Output the (x, y) coordinate of the center of the cell containing the given text.  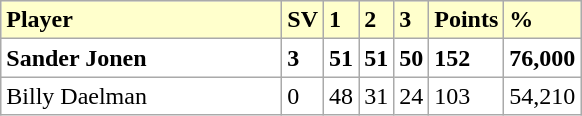
54,210 (542, 96)
2 (376, 20)
Sander Jonen (142, 58)
1 (342, 20)
0 (303, 96)
50 (412, 58)
24 (412, 96)
48 (342, 96)
103 (466, 96)
SV (303, 20)
Billy Daelman (142, 96)
31 (376, 96)
76,000 (542, 58)
Points (466, 20)
152 (466, 58)
Player (142, 20)
% (542, 20)
